Extract the (X, Y) coordinate from the center of the cell holding the provided text.  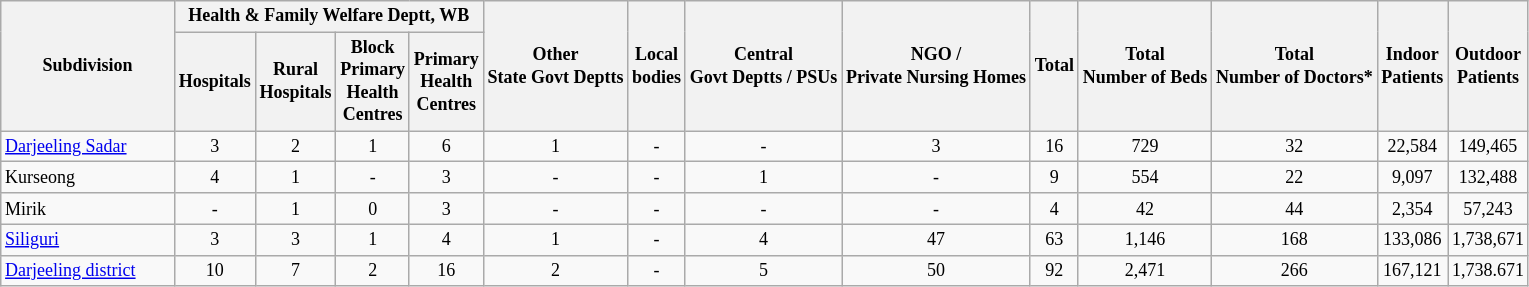
5 (763, 270)
6 (446, 146)
Total (1054, 66)
168 (1294, 240)
7 (296, 270)
729 (1144, 146)
TotalNumber of Doctors* (1294, 66)
OutdoorPatients (1488, 66)
22 (1294, 178)
NGO /Private Nursing Homes (936, 66)
167,121 (1412, 270)
44 (1294, 208)
1,738.671 (1488, 270)
IndoorPatients (1412, 66)
0 (373, 208)
9 (1054, 178)
133,086 (1412, 240)
1,146 (1144, 240)
TotalNumber of Beds (1144, 66)
Hospitals (214, 82)
42 (1144, 208)
32 (1294, 146)
Siliguri (88, 240)
22,584 (1412, 146)
149,465 (1488, 146)
2,354 (1412, 208)
OtherState Govt Deptts (556, 66)
Darjeeling district (88, 270)
CentralGovt Deptts / PSUs (763, 66)
RuralHospitals (296, 82)
554 (1144, 178)
47 (936, 240)
132,488 (1488, 178)
Mirik (88, 208)
BlockPrimary Health Centres (373, 82)
1,738,671 (1488, 240)
Darjeeling Sadar (88, 146)
57,243 (1488, 208)
Subdivision (88, 66)
9,097 (1412, 178)
92 (1054, 270)
Health & Family Welfare Deptt, WB (328, 16)
10 (214, 270)
PrimaryHealth Centres (446, 82)
Kurseong (88, 178)
266 (1294, 270)
63 (1054, 240)
Localbodies (657, 66)
2,471 (1144, 270)
50 (936, 270)
